Output the (X, Y) coordinate of the center of the cell containing the given text.  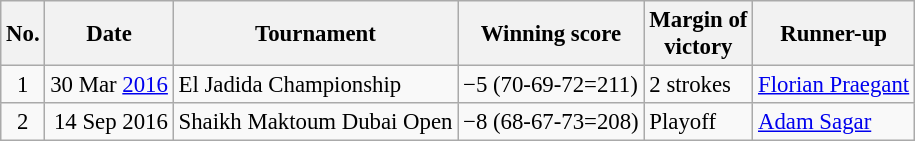
Date (109, 34)
30 Mar 2016 (109, 85)
Runner-up (834, 34)
Winning score (551, 34)
Florian Praegant (834, 85)
−8 (68-67-73=208) (551, 122)
No. (23, 34)
Adam Sagar (834, 122)
2 strokes (698, 85)
Playoff (698, 122)
2 (23, 122)
Margin ofvictory (698, 34)
Tournament (316, 34)
−5 (70-69-72=211) (551, 85)
14 Sep 2016 (109, 122)
El Jadida Championship (316, 85)
Shaikh Maktoum Dubai Open (316, 122)
1 (23, 85)
